Determine the [X, Y] coordinate at the center of the cell enclosing the given text.  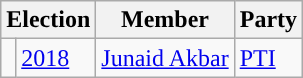
Member [165, 20]
Election [48, 20]
Party [268, 20]
2018 [56, 58]
PTI [268, 58]
Junaid Akbar [165, 58]
